Capture the cell that displays the provided text and extract its (X, Y) central coordinate. 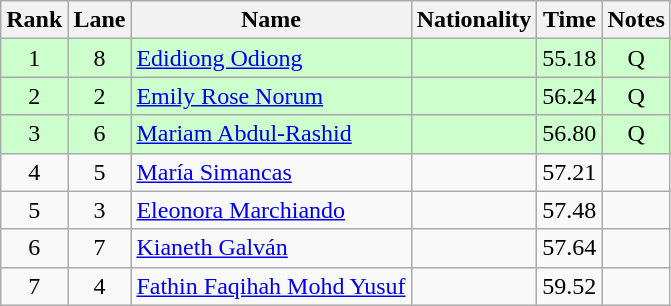
8 (100, 58)
55.18 (570, 58)
María Simancas (271, 172)
Kianeth Galván (271, 248)
57.48 (570, 210)
56.80 (570, 134)
Time (570, 20)
Rank (34, 20)
1 (34, 58)
Eleonora Marchiando (271, 210)
57.21 (570, 172)
Mariam Abdul-Rashid (271, 134)
59.52 (570, 286)
Name (271, 20)
57.64 (570, 248)
Lane (100, 20)
Edidiong Odiong (271, 58)
Nationality (474, 20)
Notes (636, 20)
56.24 (570, 96)
Emily Rose Norum (271, 96)
Fathin Faqihah Mohd Yusuf (271, 286)
